Detect which cell encompasses the target text, then output its (x, y) center coordinate. 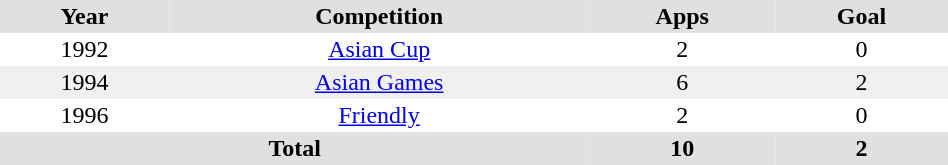
1992 (84, 50)
Asian Cup (380, 50)
Competition (380, 16)
Year (84, 16)
Total (295, 148)
Asian Games (380, 82)
Goal (862, 16)
1996 (84, 116)
6 (683, 82)
10 (683, 148)
Friendly (380, 116)
Apps (683, 16)
1994 (84, 82)
